Detect which cell encompasses the target text, then output its [X, Y] center coordinate. 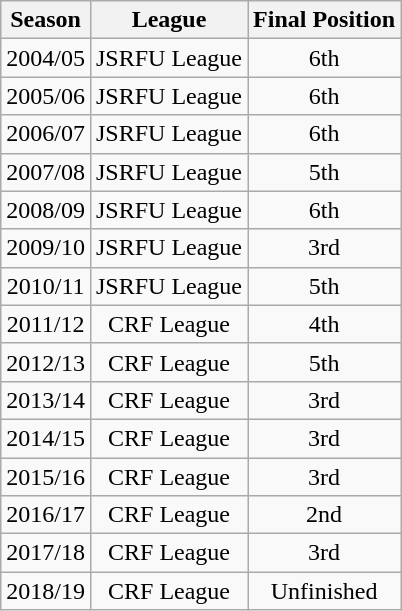
2015/16 [46, 477]
2018/19 [46, 591]
Season [46, 20]
2007/08 [46, 172]
2011/12 [46, 324]
2017/18 [46, 553]
2nd [324, 515]
2013/14 [46, 400]
2014/15 [46, 438]
2004/05 [46, 58]
Unfinished [324, 591]
2016/17 [46, 515]
4th [324, 324]
2008/09 [46, 210]
League [168, 20]
2005/06 [46, 96]
Final Position [324, 20]
2012/13 [46, 362]
2010/11 [46, 286]
2009/10 [46, 248]
2006/07 [46, 134]
